Output the [X, Y] coordinate of the center of the cell containing the given text.  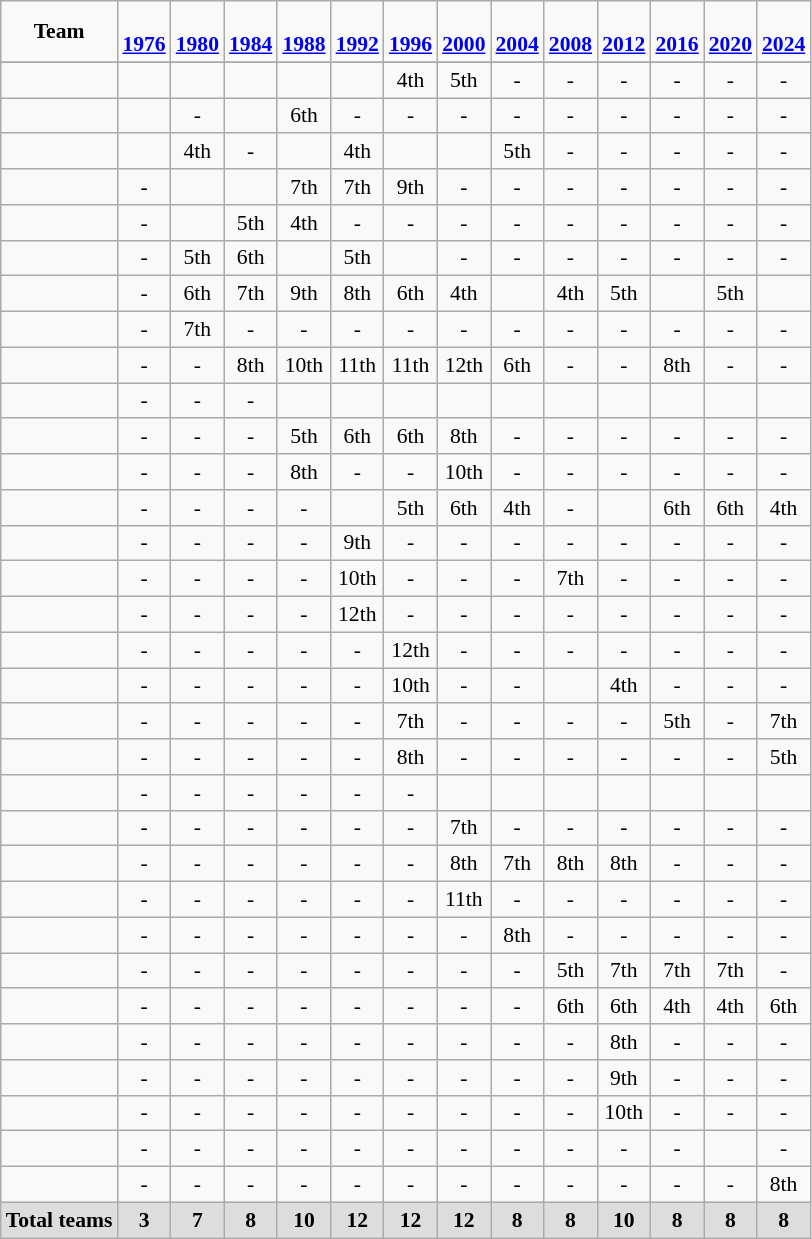
1988 [304, 32]
2012 [624, 32]
Team [60, 32]
3 [144, 1220]
1976 [144, 32]
2004 [516, 32]
2016 [676, 32]
1996 [410, 32]
7 [198, 1220]
2020 [730, 32]
1980 [198, 32]
Total teams [60, 1220]
2000 [464, 32]
1984 [250, 32]
2024 [784, 32]
2008 [570, 32]
1992 [358, 32]
